Extract the (X, Y) coordinate from the center of the cell holding the provided text.  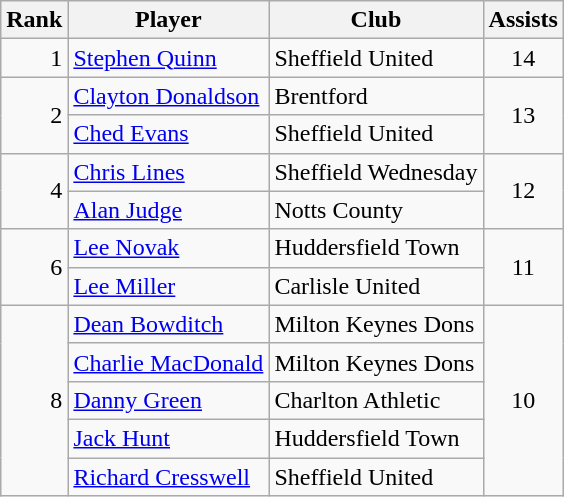
Lee Novak (168, 248)
Chris Lines (168, 172)
Jack Hunt (168, 438)
Clayton Donaldson (168, 96)
Sheffield Wednesday (376, 172)
Lee Miller (168, 286)
Dean Bowditch (168, 324)
8 (34, 400)
Carlisle United (376, 286)
Rank (34, 20)
Stephen Quinn (168, 58)
1 (34, 58)
Danny Green (168, 400)
Richard Cresswell (168, 477)
Alan Judge (168, 210)
14 (523, 58)
10 (523, 400)
2 (34, 115)
6 (34, 267)
Club (376, 20)
Assists (523, 20)
13 (523, 115)
Brentford (376, 96)
4 (34, 191)
12 (523, 191)
11 (523, 267)
Notts County (376, 210)
Ched Evans (168, 134)
Charlie MacDonald (168, 362)
Charlton Athletic (376, 400)
Player (168, 20)
